Scan for the cell matching the given text and deliver its (X, Y) coordinate at center. 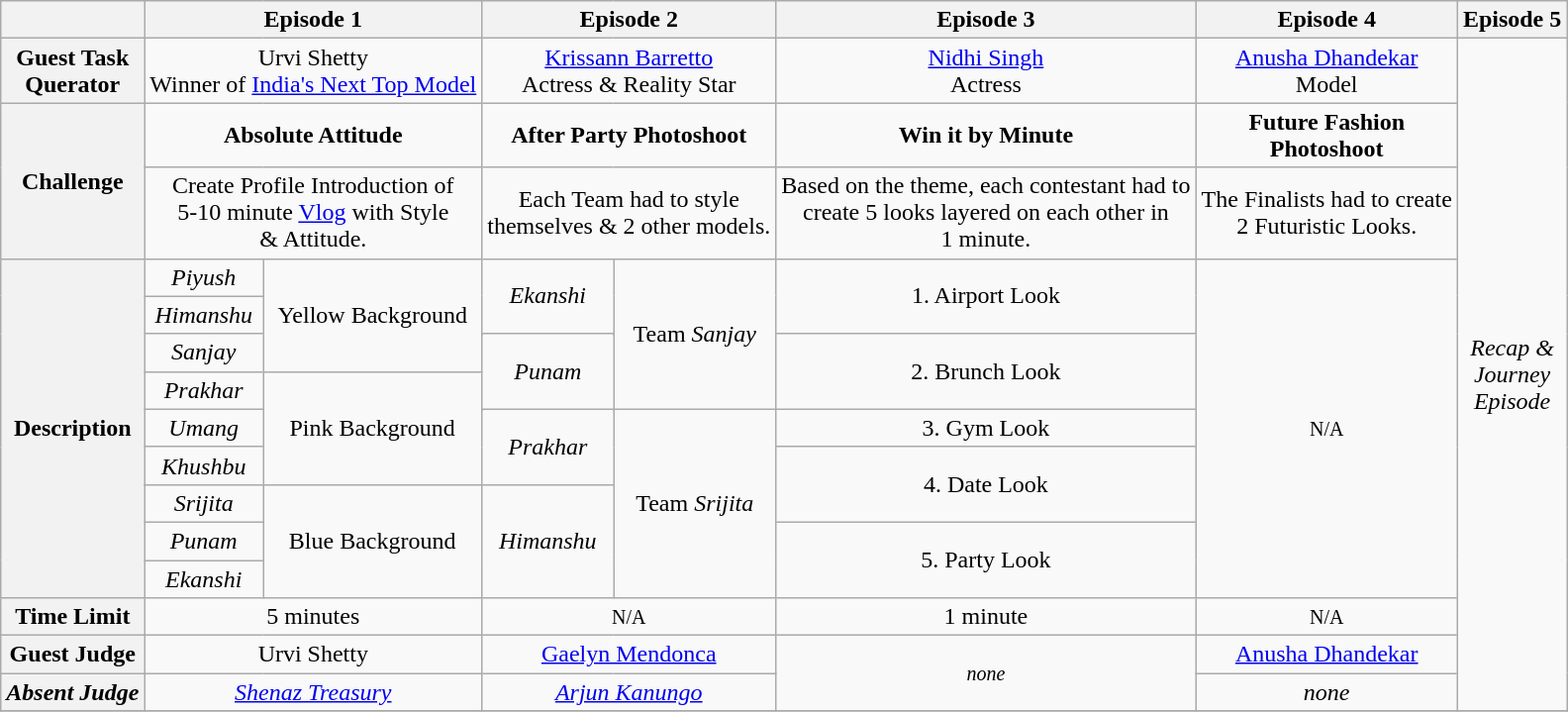
Team Srijita (695, 503)
Absent Judge (73, 692)
Nidhi SinghActress (986, 71)
3. Gym Look (986, 428)
5 minutes (313, 617)
After Party Photoshoot (630, 135)
Time Limit (73, 617)
Urvi Shetty (313, 655)
1. Airport Look (986, 296)
Recap &JourneyEpisode (1512, 374)
Srijita (204, 503)
Future FashionPhotoshoot (1326, 135)
Shenaz Treasury (313, 692)
Episode 3 (986, 20)
Urvi ShettyWinner of India's Next Top Model (313, 71)
Krissann BarrettoActress & Reality Star (630, 71)
Khushbu (204, 465)
Episode 5 (1512, 20)
Each Team had to stylethemselves & 2 other models. (630, 213)
Gaelyn Mendonca (630, 655)
Guest Judge (73, 655)
Win it by Minute (986, 135)
4. Date Look (986, 484)
Absolute Attitude (313, 135)
Anusha DhandekarModel (1326, 71)
Challenge (73, 180)
Episode 1 (313, 20)
Based on the theme, each contestant had to create 5 looks layered on each other in1 minute. (986, 213)
Yellow Background (372, 315)
2. Brunch Look (986, 371)
Umang (204, 428)
1 minute (986, 617)
Create Profile Introduction of5-10 minute Vlog with Style& Attitude. (313, 213)
Anusha Dhandekar (1326, 655)
Blue Background (372, 541)
5. Party Look (986, 559)
Description (73, 428)
Pink Background (372, 428)
Episode 4 (1326, 20)
Sanjay (204, 353)
Episode 2 (630, 20)
The Finalists had to create2 Futuristic Looks. (1326, 213)
Arjun Kanungo (630, 692)
Guest TaskQuerator (73, 71)
Piyush (204, 277)
Team Sanjay (695, 334)
